Determine the [x, y] coordinate at the center of the cell enclosing the given text.  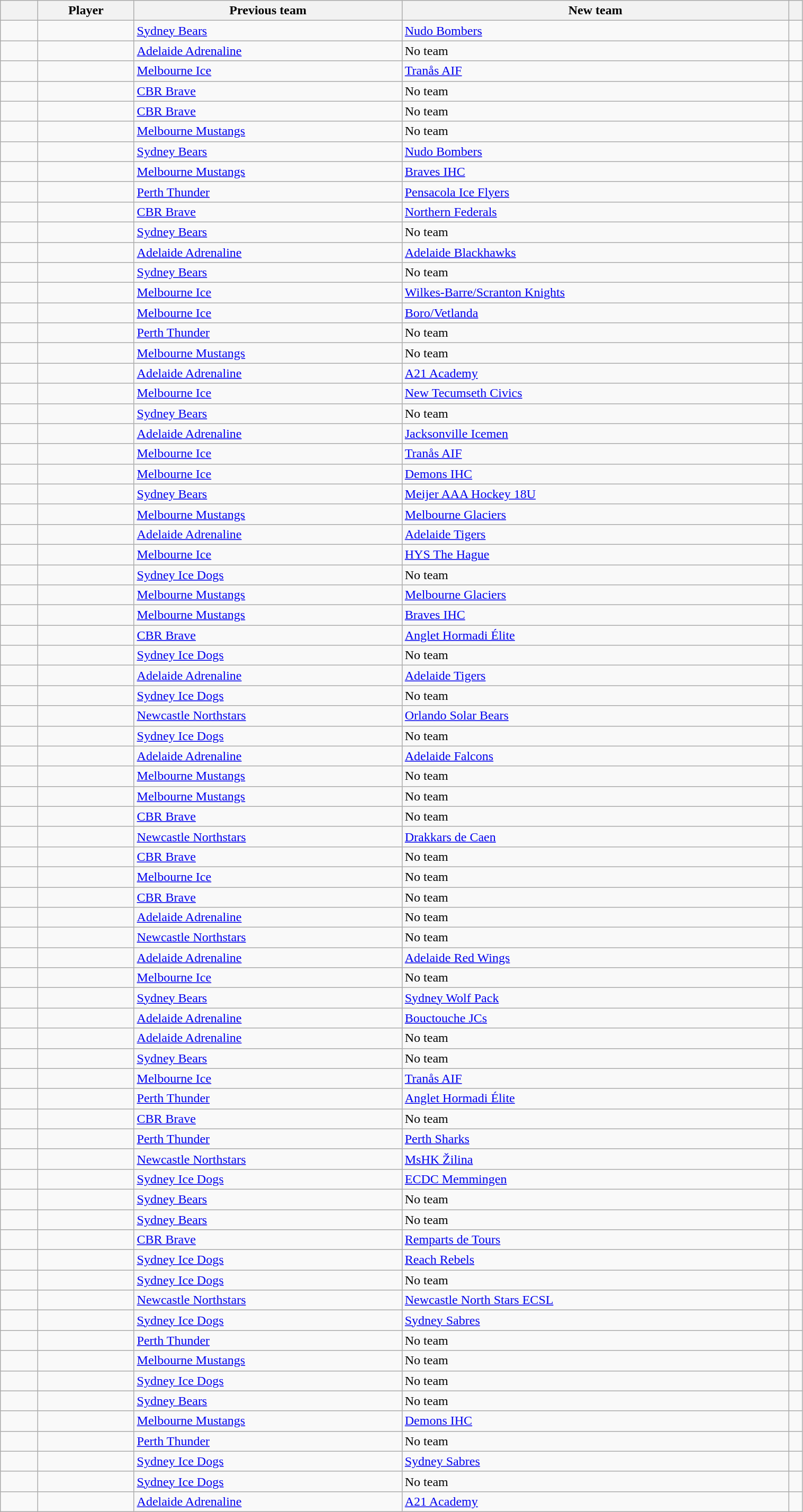
Meijer AAA Hockey 18U [595, 494]
Boro/Vetlanda [595, 313]
Orlando Solar Bears [595, 716]
Pensacola Ice Flyers [595, 192]
Drakkars de Caen [595, 836]
Adelaide Red Wings [595, 958]
Northern Federals [595, 212]
ECDC Memmingen [595, 1179]
Adelaide Falcons [595, 756]
Newcastle North Stars ECSL [595, 1300]
Wilkes-Barre/Scranton Knights [595, 293]
Sydney Wolf Pack [595, 998]
New Tecumseth Civics [595, 393]
New team [595, 11]
Player [86, 11]
Reach Rebels [595, 1260]
Previous team [268, 11]
Perth Sharks [595, 1139]
Jacksonville Icemen [595, 434]
MsHK Žilina [595, 1159]
Remparts de Tours [595, 1240]
Bouctouche JCs [595, 1018]
HYS The Hague [595, 554]
Adelaide Blackhawks [595, 253]
